Return the [x, y] coordinate for the center point of the cell that contains the specified text.  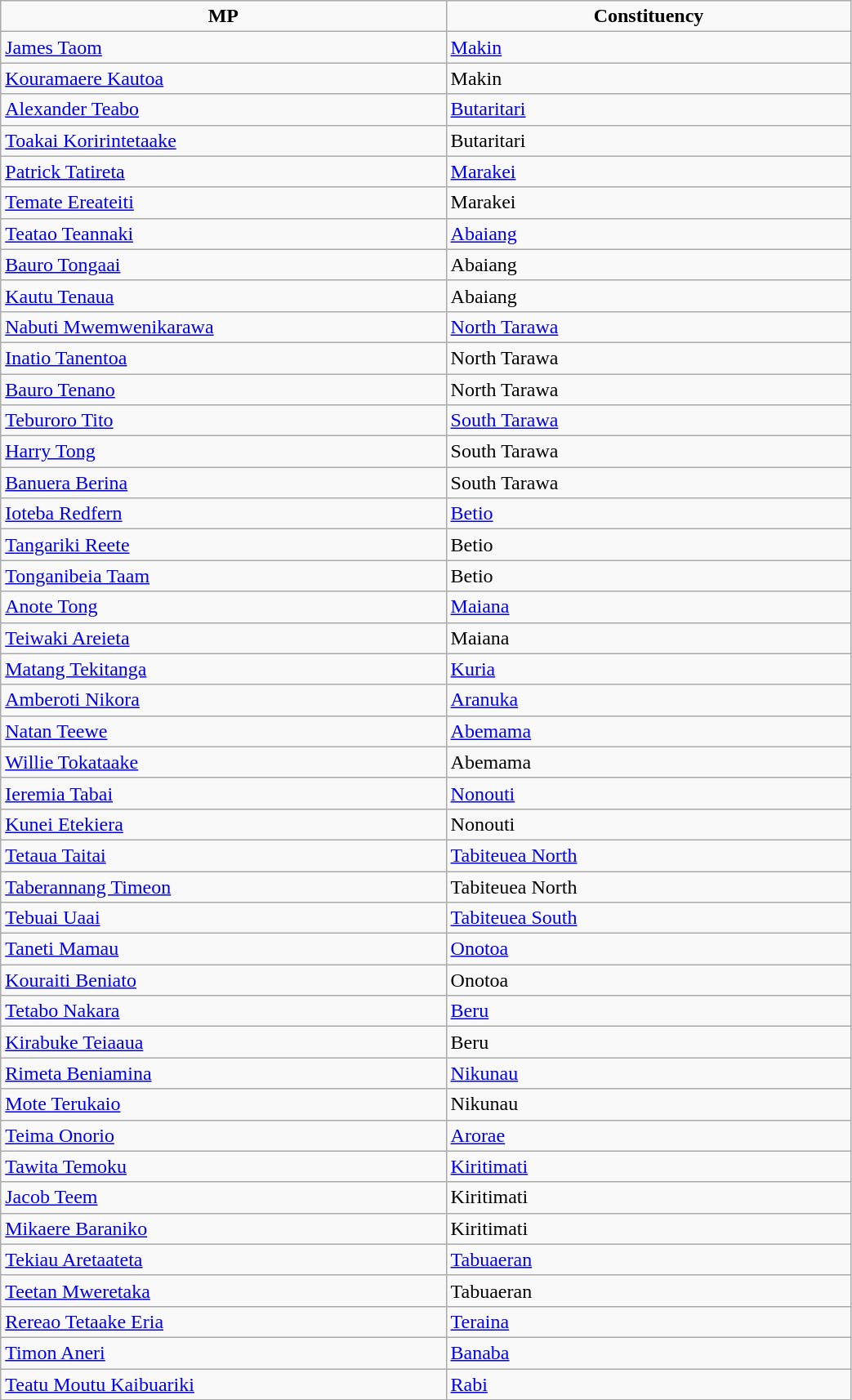
MP [224, 16]
Bauro Tongaai [224, 265]
Banuera Berina [224, 483]
Rereao Tetaake Eria [224, 1322]
Timon Aneri [224, 1353]
Mote Terukaio [224, 1104]
Nabuti Mwemwenikarawa [224, 327]
Alexander Teabo [224, 109]
Banaba [649, 1353]
Tetabo Nakara [224, 1011]
Kautu Tenaua [224, 296]
Temate Ereateiti [224, 203]
Rabi [649, 1384]
Taberannang Timeon [224, 886]
Willie Tokataake [224, 762]
Ieremia Tabai [224, 793]
Aranuka [649, 700]
Toakai Koririntetaake [224, 140]
Bauro Tenano [224, 390]
Amberoti Nikora [224, 700]
Ioteba Redfern [224, 514]
Jacob Teem [224, 1197]
Kouraiti Beniato [224, 980]
Tawita Temoku [224, 1166]
Matang Tekitanga [224, 669]
Teiwaki Areieta [224, 638]
Kouramaere Kautoa [224, 78]
Teatu Moutu Kaibuariki [224, 1384]
Tetaua Taitai [224, 855]
Teetan Mweretaka [224, 1291]
Teima Onorio [224, 1135]
Tekiau Aretaateta [224, 1260]
Kuria [649, 669]
Anote Tong [224, 607]
Rimeta Beniamina [224, 1073]
James Taom [224, 47]
Teburoro Tito [224, 421]
Taneti Mamau [224, 949]
Natan Teewe [224, 731]
Teatao Teannaki [224, 234]
Mikaere Baraniko [224, 1228]
Tangariki Reete [224, 545]
Tebuai Uaai [224, 918]
Kunei Etekiera [224, 824]
Harry Tong [224, 452]
Tonganibeia Taam [224, 576]
Patrick Tatireta [224, 172]
Teraina [649, 1322]
Kirabuke Teiaaua [224, 1042]
Arorae [649, 1135]
Constituency [649, 16]
Tabiteuea South [649, 918]
Inatio Tanentoa [224, 358]
